Find where the given text appears and provide that cell's center as (x, y) coordinate. 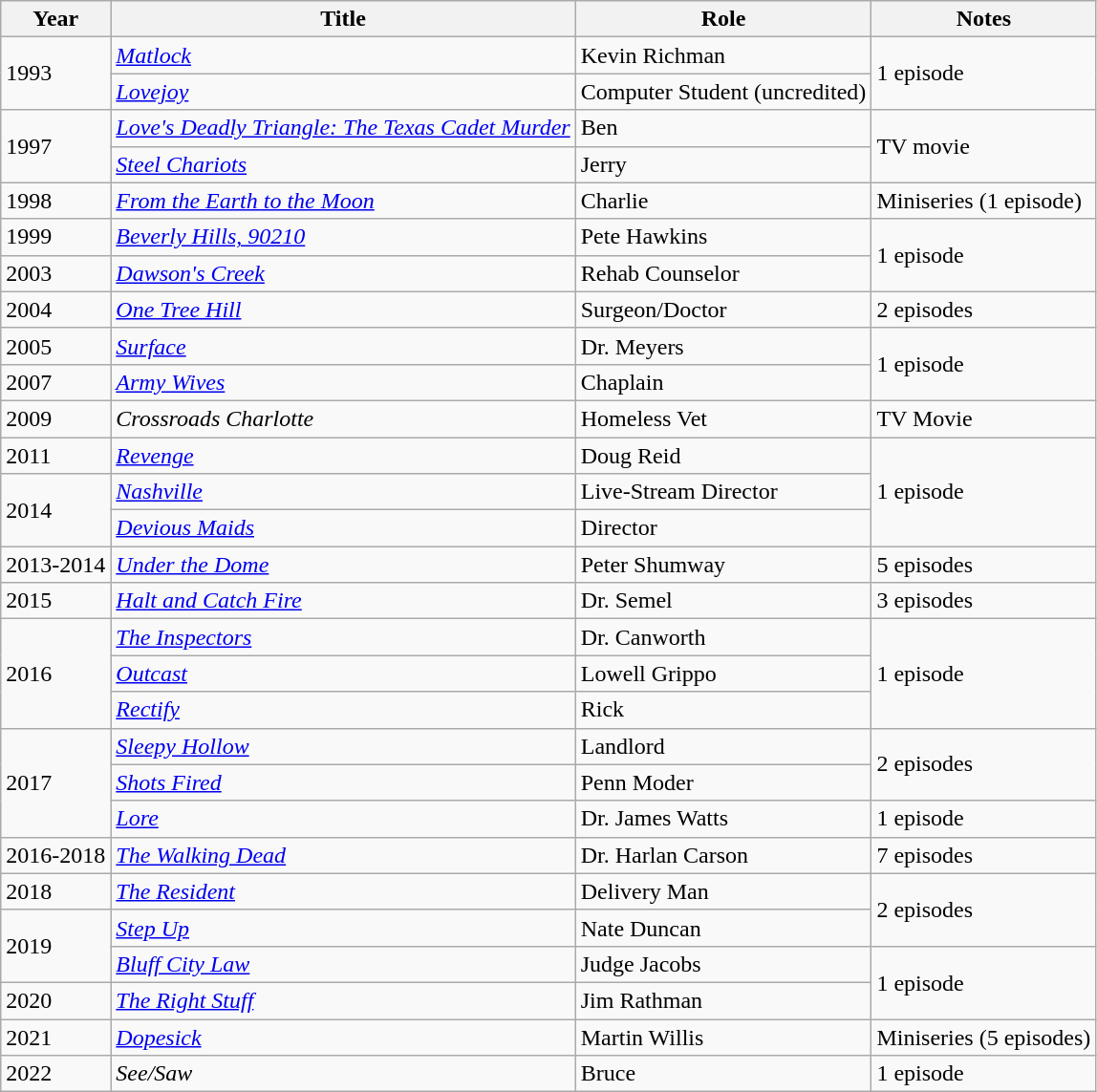
The Resident (343, 891)
2016 (55, 674)
Penn Moder (723, 782)
Surgeon/Doctor (723, 310)
2009 (55, 418)
Peter Shumway (723, 565)
2003 (55, 273)
Bluff City Law (343, 964)
Jim Rathman (723, 1000)
Ben (723, 128)
Halt and Catch Fire (343, 601)
Dr. Canworth (723, 637)
Director (723, 528)
2005 (55, 346)
Rick (723, 710)
TV movie (984, 146)
Computer Student (uncredited) (723, 92)
Title (343, 19)
1993 (55, 74)
Dr. Harlan Carson (723, 855)
2017 (55, 782)
2019 (55, 946)
2015 (55, 601)
Matlock (343, 55)
Army Wives (343, 382)
Notes (984, 19)
Dr. Meyers (723, 346)
Kevin Richman (723, 55)
1998 (55, 201)
TV Movie (984, 418)
One Tree Hill (343, 310)
Outcast (343, 674)
Lovejoy (343, 92)
Year (55, 19)
Bruce (723, 1074)
Live-Stream Director (723, 492)
The Inspectors (343, 637)
Charlie (723, 201)
Jerry (723, 164)
Lowell Grippo (723, 674)
Step Up (343, 928)
Dr. Semel (723, 601)
3 episodes (984, 601)
See/Saw (343, 1074)
Devious Maids (343, 528)
2011 (55, 456)
2007 (55, 382)
2021 (55, 1037)
1997 (55, 146)
2022 (55, 1074)
Pete Hawkins (723, 237)
2020 (55, 1000)
Dawson's Creek (343, 273)
Rehab Counselor (723, 273)
2018 (55, 891)
2014 (55, 510)
Landlord (723, 746)
From the Earth to the Moon (343, 201)
7 episodes (984, 855)
Nate Duncan (723, 928)
Doug Reid (723, 456)
Martin Willis (723, 1037)
Beverly Hills, 90210 (343, 237)
1999 (55, 237)
Role (723, 19)
Dopesick (343, 1037)
2016-2018 (55, 855)
Dr. James Watts (723, 819)
Delivery Man (723, 891)
Miniseries (5 episodes) (984, 1037)
Revenge (343, 456)
The Walking Dead (343, 855)
Crossroads Charlotte (343, 418)
Chaplain (723, 382)
2004 (55, 310)
Shots Fired (343, 782)
The Right Stuff (343, 1000)
Homeless Vet (723, 418)
Surface (343, 346)
Sleepy Hollow (343, 746)
Steel Chariots (343, 164)
Judge Jacobs (723, 964)
Rectify (343, 710)
Lore (343, 819)
2013-2014 (55, 565)
Nashville (343, 492)
Love's Deadly Triangle: The Texas Cadet Murder (343, 128)
Miniseries (1 episode) (984, 201)
Under the Dome (343, 565)
5 episodes (984, 565)
